From the cell containing the given text, extract its center point as (X, Y) coordinate. 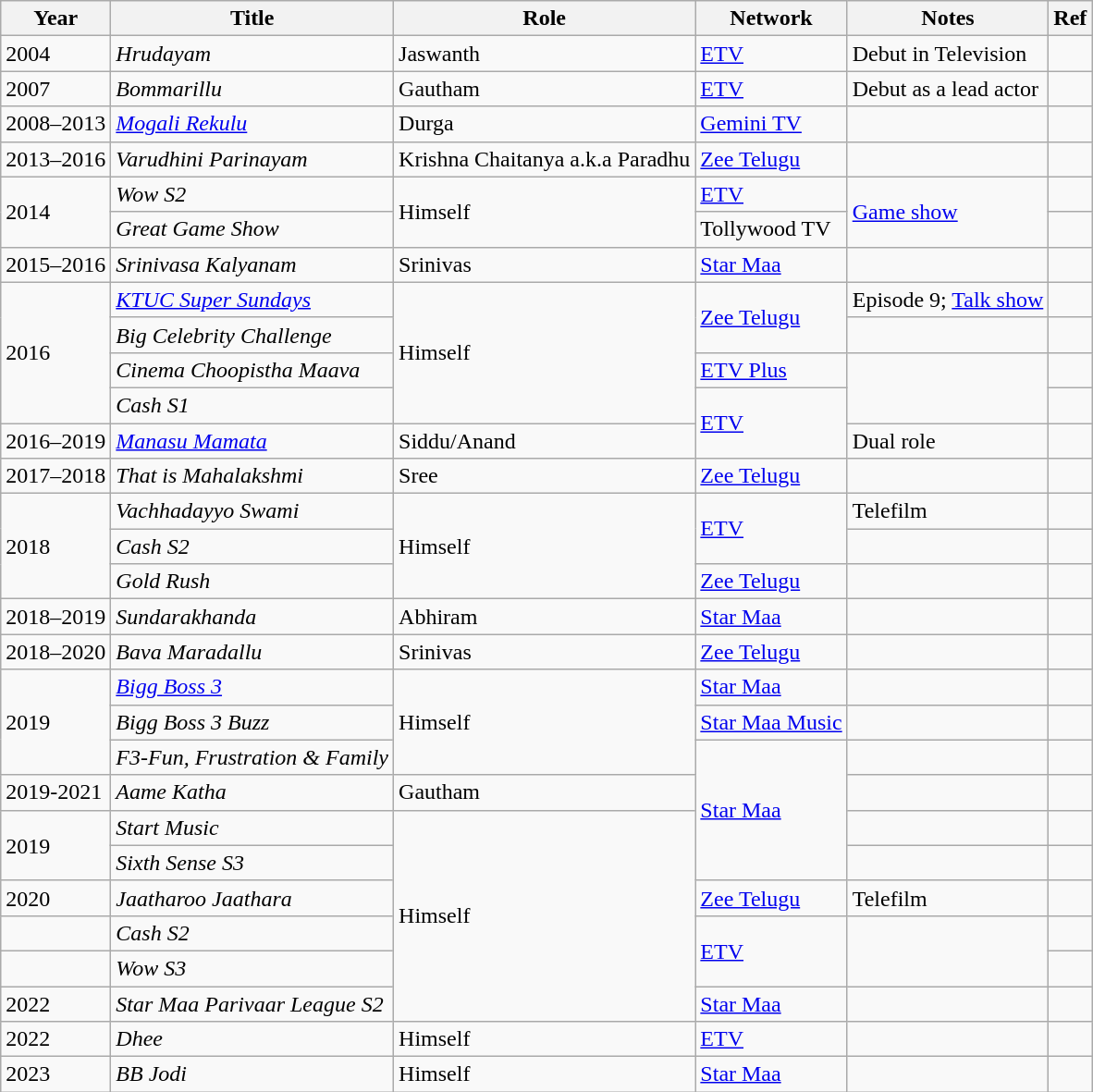
Krishna Chaitanya a.k.a Paradhu (545, 159)
2019-2021 (55, 792)
Jaswanth (545, 54)
Bigg Boss 3 (252, 687)
Title (252, 18)
Vachhadayyo Swami (252, 511)
Durga (545, 124)
Aame Katha (252, 792)
2004 (55, 54)
Star Maa Parivaar League S2 (252, 1003)
2016–2019 (55, 441)
Mogali Rekulu (252, 124)
Srinivasa Kalyanam (252, 264)
2014 (55, 212)
Abhiram (545, 617)
Sixth Sense S3 (252, 863)
Year (55, 18)
Wow S2 (252, 194)
Tollywood TV (771, 229)
Notes (948, 18)
Episode 9; Talk show (948, 300)
Siddu/Anand (545, 441)
Role (545, 18)
Cash S1 (252, 405)
Bommarillu (252, 89)
F3-Fun, Frustration & Family (252, 757)
Dhee (252, 1039)
Wow S3 (252, 968)
2008–2013 (55, 124)
2020 (55, 898)
ETV Plus (771, 370)
Cinema Choopistha Maava (252, 370)
2018 (55, 546)
Varudhini Parinayam (252, 159)
2018–2020 (55, 652)
Star Maa Music (771, 722)
2018–2019 (55, 617)
BB Jodi (252, 1074)
Sundarakhanda (252, 617)
Debut as a lead actor (948, 89)
Sree (545, 476)
Gold Rush (252, 582)
Jaatharoo Jaathara (252, 898)
Hrudayam (252, 54)
Bava Maradallu (252, 652)
Game show (948, 212)
2023 (55, 1074)
Bigg Boss 3 Buzz (252, 722)
Big Celebrity Challenge (252, 335)
Great Game Show (252, 229)
Start Music (252, 828)
2015–2016 (55, 264)
Network (771, 18)
KTUC Super Sundays (252, 300)
Manasu Mamata (252, 441)
2017–2018 (55, 476)
Ref (1071, 18)
Debut in Television (948, 54)
Gemini TV (771, 124)
That is Mahalakshmi (252, 476)
2016 (55, 352)
Dual role (948, 441)
2007 (55, 89)
2013–2016 (55, 159)
